Determine the (x, y) coordinate at the center of the cell enclosing the given text.  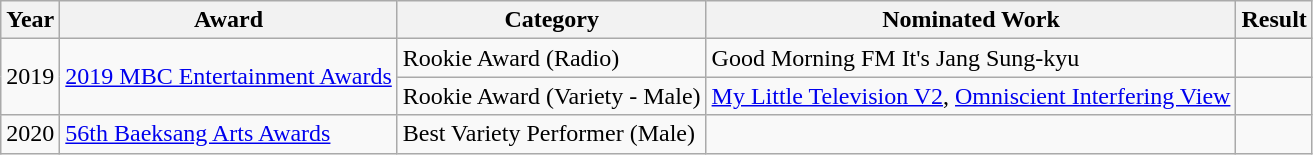
2019 (30, 77)
Award (229, 20)
Year (30, 20)
Category (552, 20)
My Little Television V2, Omniscient Interfering View (971, 96)
Good Morning FM It's Jang Sung-kyu (971, 58)
Result (1274, 20)
Best Variety Performer (Male) (552, 134)
Rookie Award (Radio) (552, 58)
2020 (30, 134)
2019 MBC Entertainment Awards (229, 77)
56th Baeksang Arts Awards (229, 134)
Nominated Work (971, 20)
Rookie Award (Variety - Male) (552, 96)
